Capture the cell that displays the provided text and extract its (X, Y) central coordinate. 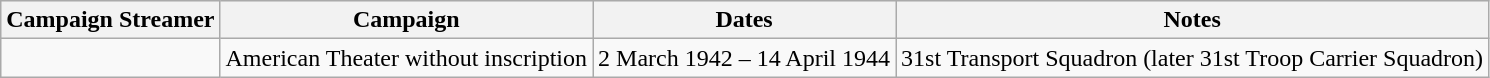
Dates (744, 20)
Campaign (406, 20)
Notes (1192, 20)
American Theater without inscription (406, 58)
Campaign Streamer (110, 20)
31st Transport Squadron (later 31st Troop Carrier Squadron) (1192, 58)
2 March 1942 – 14 April 1944 (744, 58)
